For the text-containing cell, return its midpoint in (x, y) coordinate format. 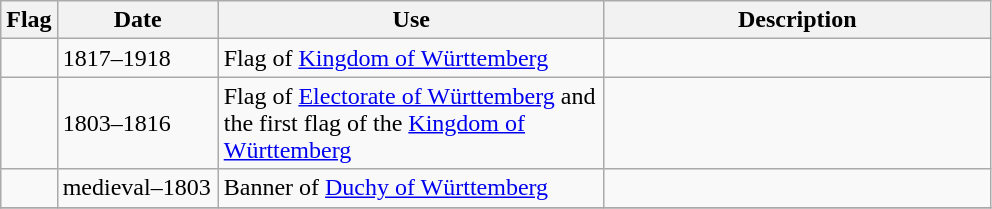
medieval–1803 (138, 188)
Use (411, 20)
1803–1816 (138, 123)
Flag of Kingdom of Württemberg (411, 58)
Flag of Electorate of Württemberg and the first flag of the Kingdom of Württemberg (411, 123)
Banner of Duchy of Württemberg (411, 188)
Flag (29, 20)
Description (797, 20)
1817–1918 (138, 58)
Date (138, 20)
